Output the [x, y] coordinate of the center of the cell containing the given text.  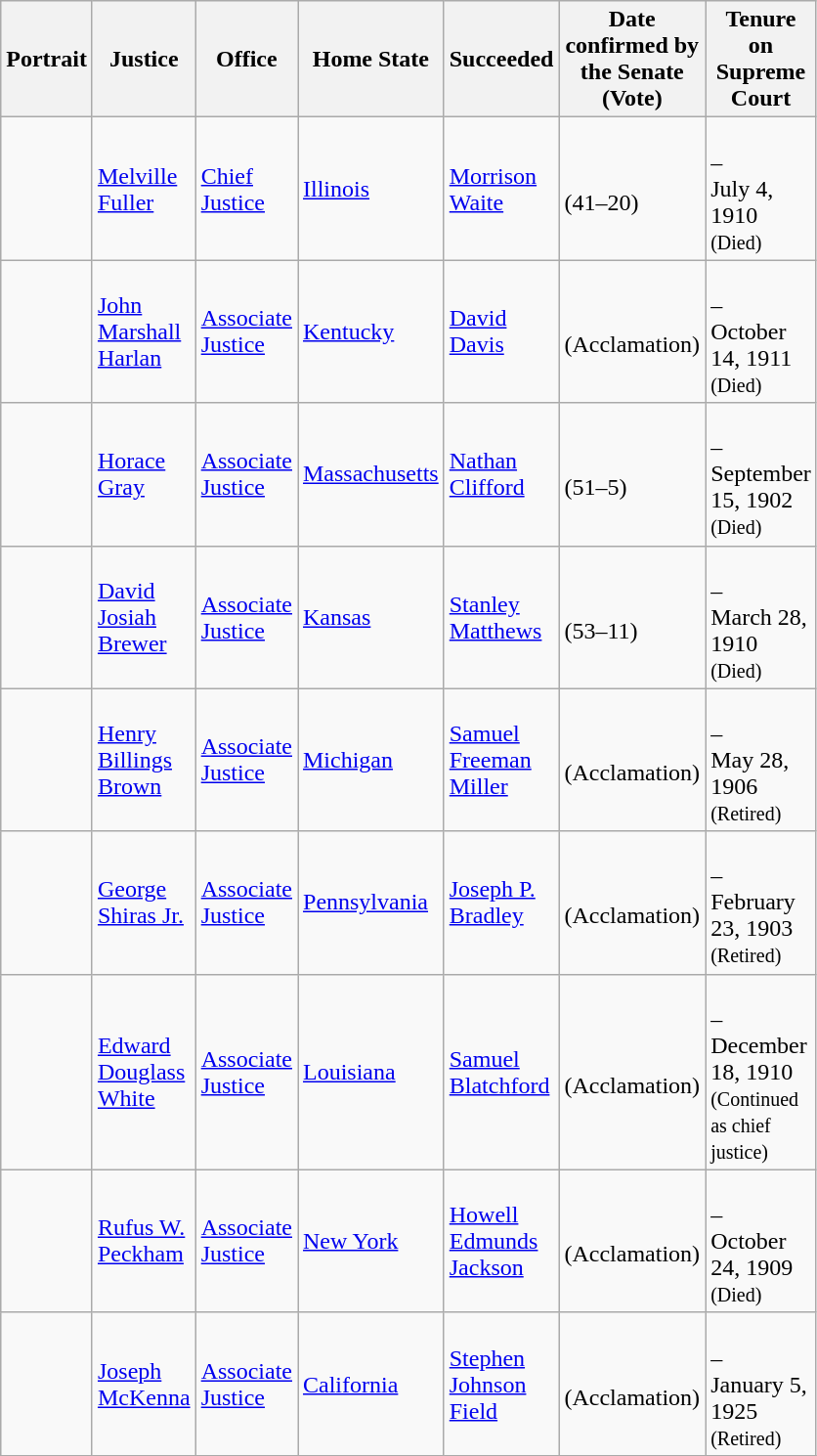
–October 14, 1911(Died) [761, 331]
Office [246, 59]
Horace Gray [144, 474]
Michigan [370, 760]
Kentucky [370, 331]
Succeeded [501, 59]
Justice [144, 59]
David Josiah Brewer [144, 617]
Samuel Blatchford [501, 1072]
–July 4, 1910(Died) [761, 189]
–December 18, 1910(Continued as chief justice) [761, 1072]
Massachusetts [370, 474]
Louisiana [370, 1072]
Nathan Clifford [501, 474]
–September 15, 1902(Died) [761, 474]
Joseph P. Bradley [501, 903]
Melville Fuller [144, 189]
George Shiras Jr. [144, 903]
David Davis [501, 331]
–March 28, 1910(Died) [761, 617]
Morrison Waite [501, 189]
John Marshall Harlan [144, 331]
Rufus W. Peckham [144, 1241]
Henry Billings Brown [144, 760]
(41–20) [632, 189]
Stanley Matthews [501, 617]
Home State [370, 59]
Portrait [47, 59]
(51–5) [632, 474]
(53–11) [632, 617]
Howell Edmunds Jackson [501, 1241]
Illinois [370, 189]
Pennsylvania [370, 903]
–October 24, 1909(Died) [761, 1241]
–February 23, 1903(Retired) [761, 903]
Tenure on Supreme Court [761, 59]
–January 5, 1925(Retired) [761, 1384]
Stephen Johnson Field [501, 1384]
Samuel Freeman Miller [501, 760]
California [370, 1384]
Chief Justice [246, 189]
Kansas [370, 617]
Joseph McKenna [144, 1384]
Date confirmed by the Senate(Vote) [632, 59]
New York [370, 1241]
–May 28, 1906(Retired) [761, 760]
Edward Douglass White [144, 1072]
